For the text-containing cell, return its midpoint in [x, y] coordinate format. 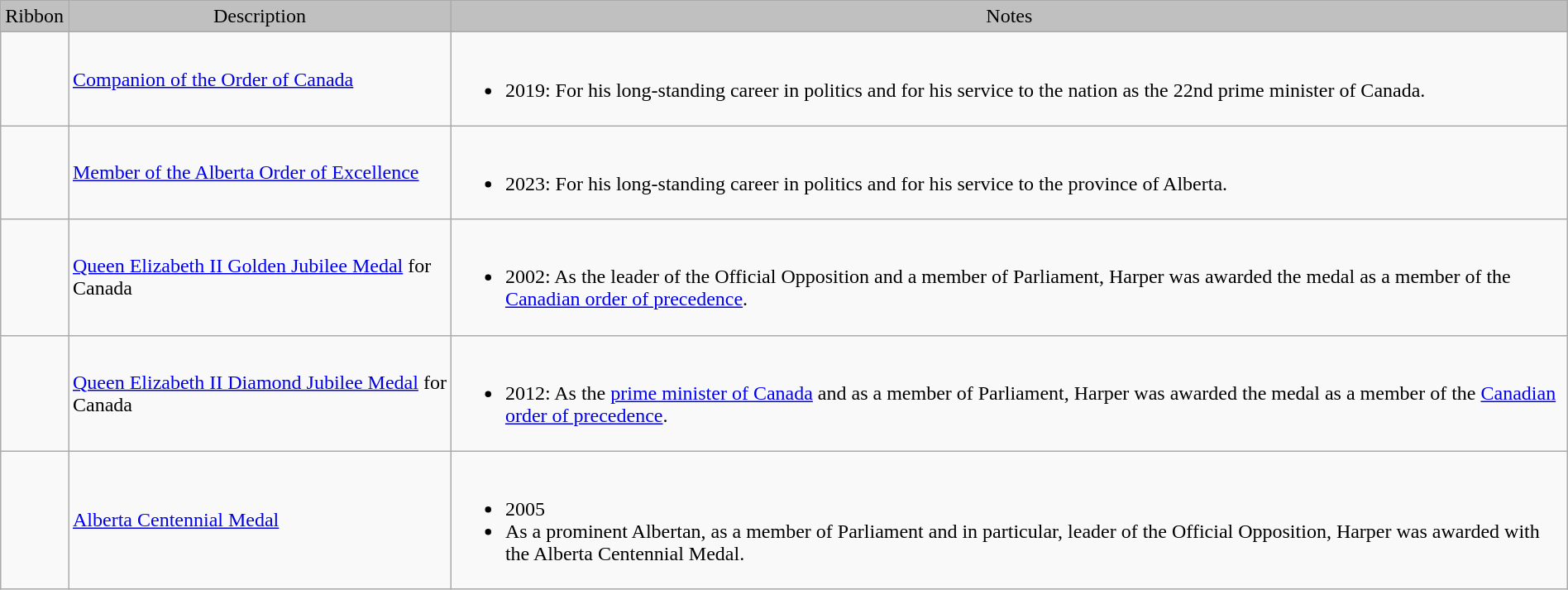
Queen Elizabeth II Diamond Jubilee Medal for Canada [260, 393]
Description [260, 17]
Notes [1009, 17]
2012: As the prime minister of Canada and as a member of Parliament, Harper was awarded the medal as a member of the Canadian order of precedence. [1009, 393]
2023: For his long-standing career in politics and for his service to the province of Alberta. [1009, 172]
Member of the Alberta Order of Excellence [260, 172]
Alberta Centennial Medal [260, 520]
2019: For his long-standing career in politics and for his service to the nation as the 22nd prime minister of Canada. [1009, 79]
Companion of the Order of Canada [260, 79]
Queen Elizabeth II Golden Jubilee Medal for Canada [260, 277]
Ribbon [35, 17]
